Identify which cell holds the provided text, then report its (X, Y) central coordinate. 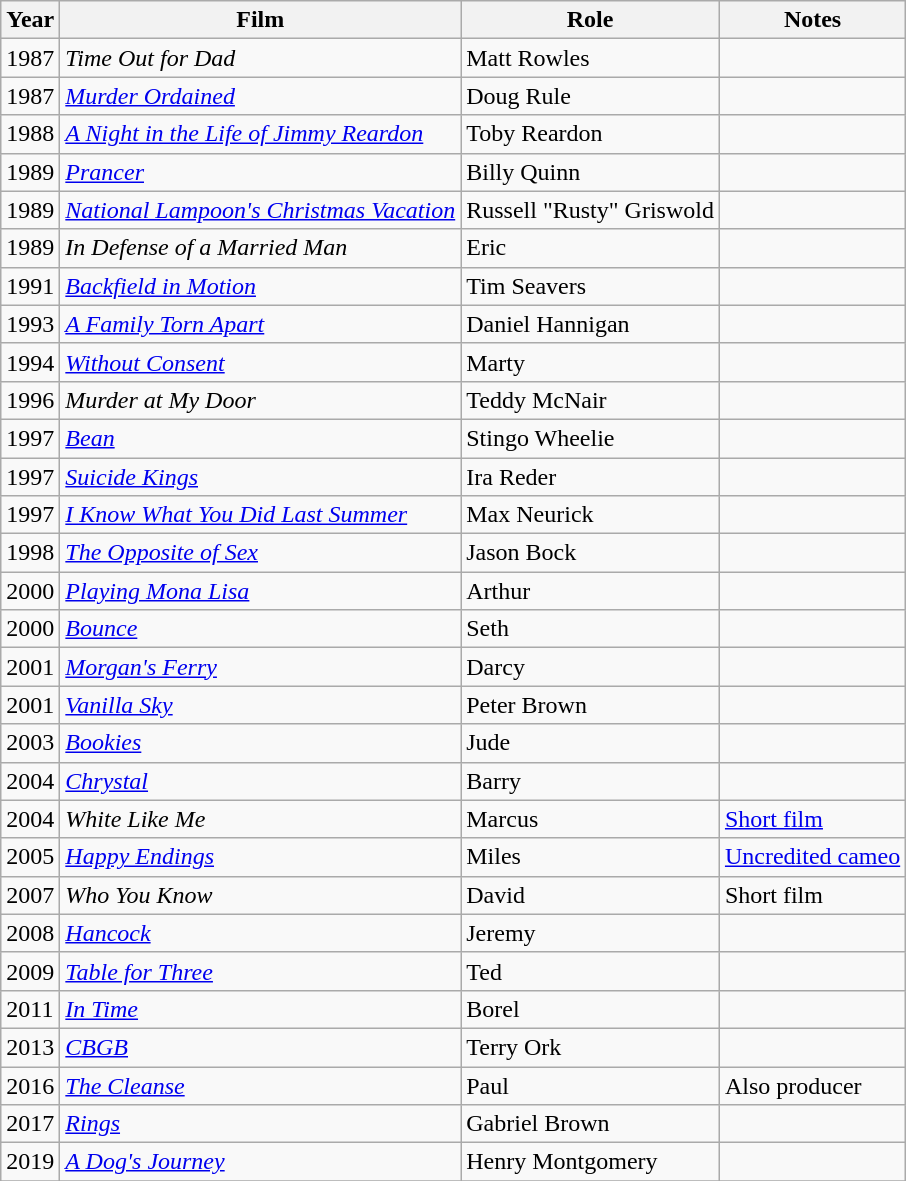
2003 (30, 743)
Russell "Rusty" Griswold (590, 210)
2013 (30, 1047)
Uncredited cameo (812, 857)
Max Neurick (590, 515)
Paul (590, 1085)
In Time (260, 1009)
Time Out for Dad (260, 58)
The Opposite of Sex (260, 553)
Jason Bock (590, 553)
Matt Rowles (590, 58)
Table for Three (260, 971)
2019 (30, 1162)
Jeremy (590, 933)
Happy Endings (260, 857)
Vanilla Sky (260, 705)
Gabriel Brown (590, 1124)
2005 (30, 857)
Daniel Hannigan (590, 324)
1993 (30, 324)
Miles (590, 857)
1996 (30, 400)
Rings (260, 1124)
Billy Quinn (590, 172)
2007 (30, 895)
Also producer (812, 1085)
2016 (30, 1085)
Chrystal (260, 781)
Tim Seavers (590, 286)
1998 (30, 553)
A Family Torn Apart (260, 324)
A Night in the Life of Jimmy Reardon (260, 134)
I Know What You Did Last Summer (260, 515)
Notes (812, 20)
Who You Know (260, 895)
Darcy (590, 667)
Marty (590, 362)
CBGB (260, 1047)
Role (590, 20)
Without Consent (260, 362)
Toby Reardon (590, 134)
Backfield in Motion (260, 286)
Film (260, 20)
Bounce (260, 629)
David (590, 895)
Teddy McNair (590, 400)
White Like Me (260, 819)
Murder at My Door (260, 400)
Jude (590, 743)
Hancock (260, 933)
National Lampoon's Christmas Vacation (260, 210)
1991 (30, 286)
Arthur (590, 591)
1994 (30, 362)
Prancer (260, 172)
Peter Brown (590, 705)
In Defense of a Married Man (260, 248)
Bean (260, 438)
Murder Ordained (260, 96)
Terry Ork (590, 1047)
2009 (30, 971)
2008 (30, 933)
The Cleanse (260, 1085)
1988 (30, 134)
Ted (590, 971)
Henry Montgomery (590, 1162)
Stingo Wheelie (590, 438)
2011 (30, 1009)
Bookies (260, 743)
Suicide Kings (260, 477)
A Dog's Journey (260, 1162)
Seth (590, 629)
2017 (30, 1124)
Marcus (590, 819)
Eric (590, 248)
Morgan's Ferry (260, 667)
Barry (590, 781)
Borel (590, 1009)
Doug Rule (590, 96)
Ira Reder (590, 477)
Year (30, 20)
Playing Mona Lisa (260, 591)
